Return the (X, Y) coordinate for the center point of the cell that contains the specified text.  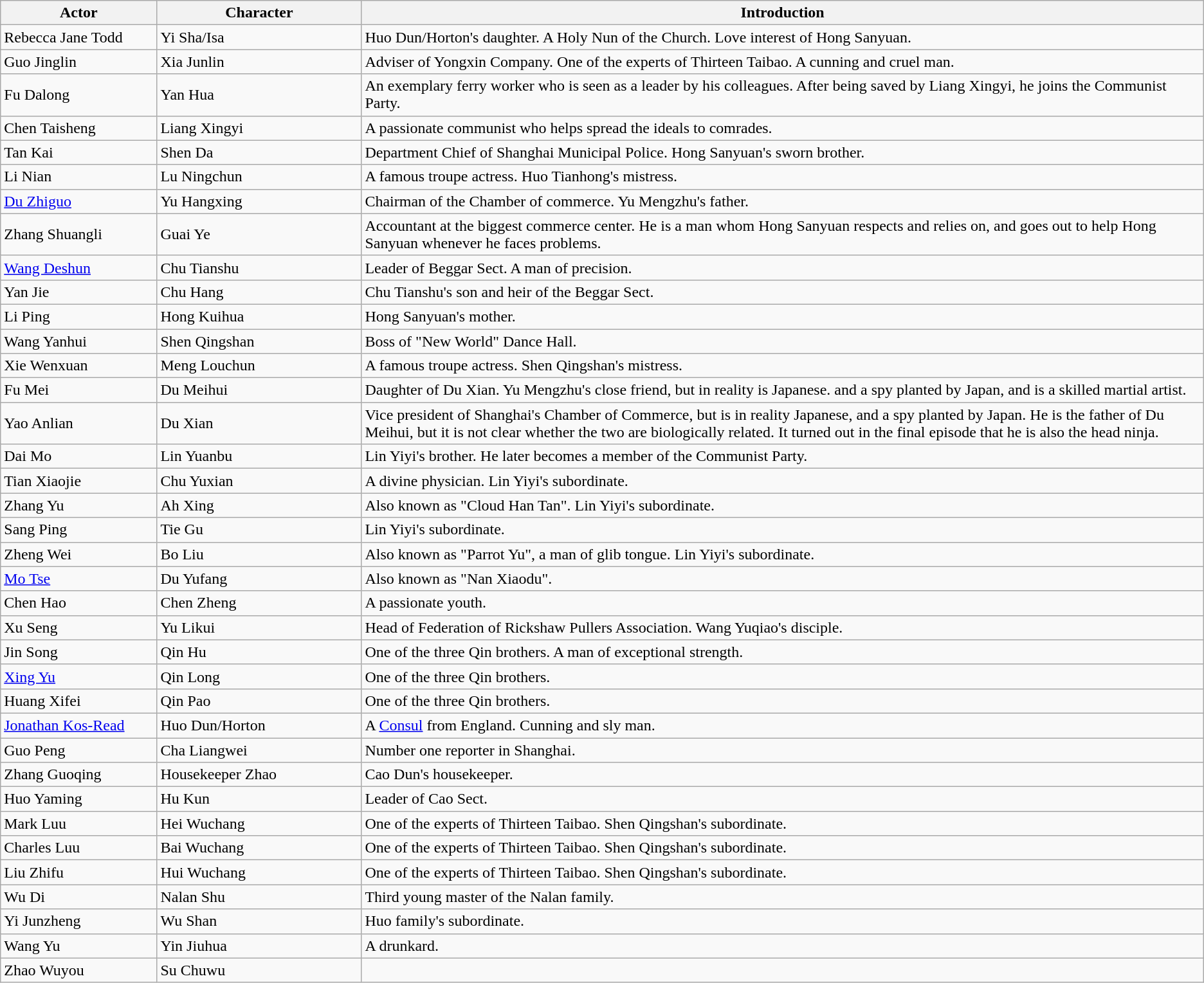
One of the three Qin brothers. A man of exceptional strength. (782, 652)
Cha Liangwei (259, 750)
Chairman of the Chamber of commerce. Yu Mengzhu's father. (782, 201)
Hei Wuchang (259, 824)
Mo Tse (78, 579)
Guai Ye (259, 234)
Wu Shan (259, 921)
Xu Seng (78, 627)
Chen Zheng (259, 603)
Li Nian (78, 177)
Chu Tianshu (259, 267)
Lin Yuanbu (259, 456)
Hu Kun (259, 799)
Third young master of the Nalan family. (782, 897)
Jin Song (78, 652)
Rebecca Jane Todd (78, 37)
Li Ping (78, 316)
Leader of Cao Sect. (782, 799)
Tan Kai (78, 152)
Also known as "Cloud Han Tan". Lin Yiyi's subordinate. (782, 505)
A divine physician. Lin Yiyi's subordinate. (782, 481)
Qin Long (259, 676)
Mark Luu (78, 824)
Hong Kuihua (259, 316)
A passionate communist who helps spread the ideals to comrades. (782, 128)
Bai Wuchang (259, 848)
Huo Dun/Horton (259, 725)
Wang Yanhui (78, 341)
Bo Liu (259, 554)
Daughter of Du Xian. Yu Mengzhu's close friend, but in reality is Japanese. and a spy planted by Japan, and is a skilled martial artist. (782, 390)
Nalan Shu (259, 897)
Wang Deshun (78, 267)
Adviser of Yongxin Company. One of the experts of Thirteen Taibao. A cunning and cruel man. (782, 62)
Hong Sanyuan's mother. (782, 316)
Jonathan Kos-Read (78, 725)
Also known as "Nan Xiaodu". (782, 579)
Head of Federation of Rickshaw Pullers Association. Wang Yuqiao's disciple. (782, 627)
Wu Di (78, 897)
Number one reporter in Shanghai. (782, 750)
Tie Gu (259, 530)
Chu Tianshu's son and heir of the Beggar Sect. (782, 292)
Chen Hao (78, 603)
Zhao Wuyou (78, 970)
Du Yufang (259, 579)
Du Meihui (259, 390)
Huo Yaming (78, 799)
Shen Da (259, 152)
A Consul from England. Cunning and sly man. (782, 725)
Huang Xifei (78, 701)
Tian Xiaojie (78, 481)
Dai Mo (78, 456)
Meng Louchun (259, 366)
Charles Luu (78, 848)
Xie Wenxuan (78, 366)
Xia Junlin (259, 62)
Fu Mei (78, 390)
Yao Anlian (78, 423)
Yu Hangxing (259, 201)
Liang Xingyi (259, 128)
Hui Wuchang (259, 872)
Zheng Wei (78, 554)
Qin Hu (259, 652)
Housekeeper Zhao (259, 775)
Du Zhiguo (78, 201)
Yu Likui (259, 627)
A passionate youth. (782, 603)
An exemplary ferry worker who is seen as a leader by his colleagues. After being saved by Liang Xingyi, he joins the Communist Party. (782, 95)
Leader of Beggar Sect. A man of precision. (782, 267)
Boss of "New World" Dance Hall. (782, 341)
A drunkard. (782, 946)
Guo Jinglin (78, 62)
Chu Yuxian (259, 481)
Guo Peng (78, 750)
Yan Hua (259, 95)
Chu Hang (259, 292)
Cao Dun's housekeeper. (782, 775)
Yin Jiuhua (259, 946)
Introduction (782, 13)
Liu Zhifu (78, 872)
Sang Ping (78, 530)
Shen Qingshan (259, 341)
Department Chief of Shanghai Municipal Police. Hong Sanyuan's sworn brother. (782, 152)
Du Xian (259, 423)
A famous troupe actress. Shen Qingshan's mistress. (782, 366)
A famous troupe actress. Huo Tianhong's mistress. (782, 177)
Zhang Guoqing (78, 775)
Huo Dun/Horton's daughter. A Holy Nun of the Church. Love interest of Hong Sanyuan. (782, 37)
Qin Pao (259, 701)
Fu Dalong (78, 95)
Zhang Yu (78, 505)
Actor (78, 13)
Also known as "Parrot Yu", a man of glib tongue. Lin Yiyi's subordinate. (782, 554)
Yi Junzheng (78, 921)
Su Chuwu (259, 970)
Xing Yu (78, 676)
Chen Taisheng (78, 128)
Lin Yiyi's subordinate. (782, 530)
Wang Yu (78, 946)
Yi Sha/Isa (259, 37)
Yan Jie (78, 292)
Ah Xing (259, 505)
Zhang Shuangli (78, 234)
Character (259, 13)
Lu Ningchun (259, 177)
Lin Yiyi's brother. He later becomes a member of the Communist Party. (782, 456)
Huo family's subordinate. (782, 921)
